Pinpoint the cell where the given text exists, returning its (X, Y) midpoint coordinate. 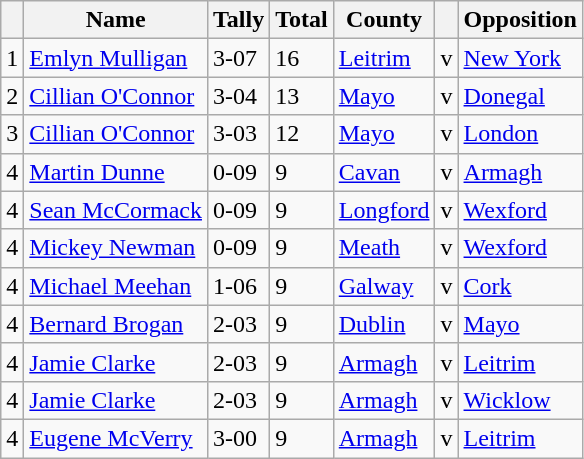
3 (12, 134)
London (520, 134)
Cavan (384, 172)
Dublin (384, 324)
Emlyn Mulligan (116, 58)
New York (520, 58)
Wicklow (520, 400)
Longford (384, 210)
Galway (384, 286)
Martin Dunne (116, 172)
Opposition (520, 20)
Meath (384, 248)
3-00 (238, 438)
3-04 (238, 96)
Total (302, 20)
1-06 (238, 286)
Tally (238, 20)
3-07 (238, 58)
Bernard Brogan (116, 324)
Mickey Newman (116, 248)
Cork (520, 286)
Sean McCormack (116, 210)
County (384, 20)
Michael Meehan (116, 286)
2 (12, 96)
12 (302, 134)
Donegal (520, 96)
3-03 (238, 134)
1 (12, 58)
16 (302, 58)
Eugene McVerry (116, 438)
Name (116, 20)
13 (302, 96)
